Find where the given text appears and provide that cell's center as (X, Y) coordinate. 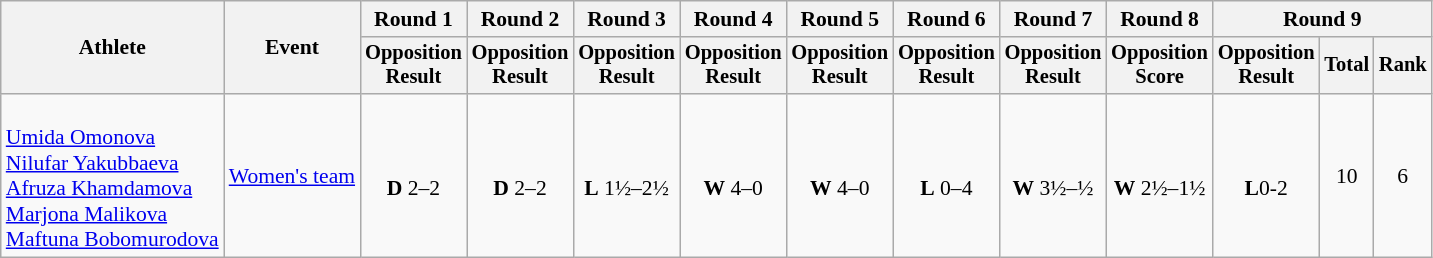
OppositionScore (1160, 66)
Total (1346, 66)
L 0–4 (946, 176)
Event (292, 48)
Round 5 (840, 19)
Round 4 (734, 19)
Round 9 (1322, 19)
Round 1 (414, 19)
10 (1346, 176)
Round 8 (1160, 19)
Round 2 (520, 19)
L 1½–2½ (626, 176)
W 3½–½ (1054, 176)
6 (1403, 176)
L0-2 (1266, 176)
Umida OmonovaNilufar YakubbaevaAfruza KhamdamovaMarjona MalikovaMaftuna Bobomurodova (112, 176)
Round 3 (626, 19)
Rank (1403, 66)
Athlete (112, 48)
Round 7 (1054, 19)
W 2½–1½ (1160, 176)
Women's team (292, 176)
Round 6 (946, 19)
